For the text-containing cell, return its midpoint in [X, Y] coordinate format. 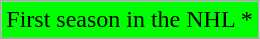
First season in the NHL * [130, 20]
